Detect which cell encompasses the target text, then output its (x, y) center coordinate. 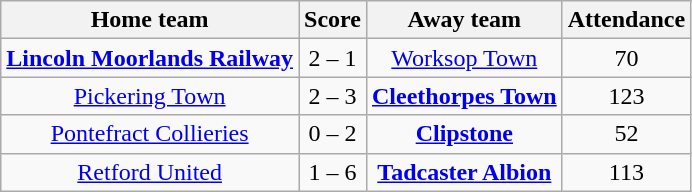
70 (626, 58)
1 – 6 (333, 172)
2 – 3 (333, 96)
Cleethorpes Town (464, 96)
123 (626, 96)
Tadcaster Albion (464, 172)
Home team (150, 20)
Away team (464, 20)
113 (626, 172)
0 – 2 (333, 134)
Attendance (626, 20)
Lincoln Moorlands Railway (150, 58)
2 – 1 (333, 58)
Worksop Town (464, 58)
Pontefract Collieries (150, 134)
52 (626, 134)
Pickering Town (150, 96)
Score (333, 20)
Clipstone (464, 134)
Retford United (150, 172)
